Provide the [X, Y] coordinate of the cell's center where the given text is located.  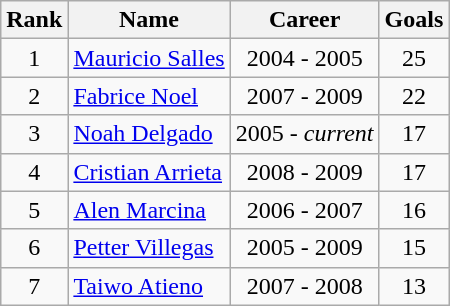
Goals [414, 20]
15 [414, 248]
16 [414, 210]
Alen Marcina [149, 210]
Name [149, 20]
Rank [34, 20]
2007 - 2009 [304, 96]
Noah Delgado [149, 134]
22 [414, 96]
3 [34, 134]
2 [34, 96]
Cristian Arrieta [149, 172]
2006 - 2007 [304, 210]
Career [304, 20]
25 [414, 58]
1 [34, 58]
2005 - 2009 [304, 248]
2004 - 2005 [304, 58]
Petter Villegas [149, 248]
13 [414, 286]
Fabrice Noel [149, 96]
Mauricio Salles [149, 58]
7 [34, 286]
2008 - 2009 [304, 172]
6 [34, 248]
5 [34, 210]
4 [34, 172]
2007 - 2008 [304, 286]
Taiwo Atieno [149, 286]
2005 - current [304, 134]
